Scan for the cell matching the given text and deliver its [X, Y] coordinate at center. 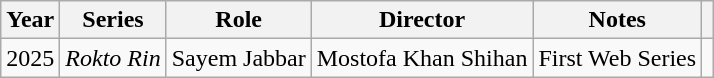
Role [238, 20]
Year [30, 20]
2025 [30, 58]
Series [113, 20]
Director [422, 20]
Sayem Jabbar [238, 58]
First Web Series [618, 58]
Rokto Rin [113, 58]
Notes [618, 20]
Mostofa Khan Shihan [422, 58]
